For the text-containing cell, return its midpoint in (x, y) coordinate format. 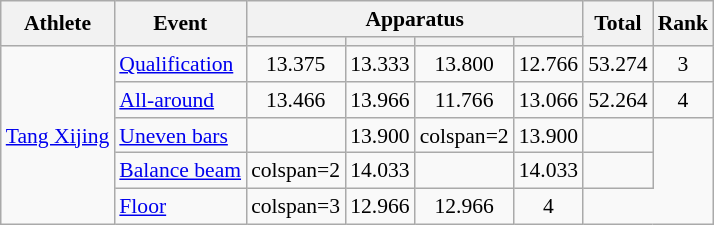
Apparatus (414, 19)
Tang Xijing (58, 135)
Total (618, 24)
3 (684, 64)
52.264 (618, 100)
13.466 (296, 100)
13.800 (464, 64)
53.274 (618, 64)
13.066 (548, 100)
13.375 (296, 64)
13.966 (380, 100)
12.766 (548, 64)
Uneven bars (180, 136)
Floor (180, 207)
Rank (684, 24)
colspan=3 (296, 207)
Qualification (180, 64)
All-around (180, 100)
Athlete (58, 24)
Event (180, 24)
13.333 (380, 64)
Balance beam (180, 171)
11.766 (464, 100)
